Find where the given text appears and provide that cell's center as [x, y] coordinate. 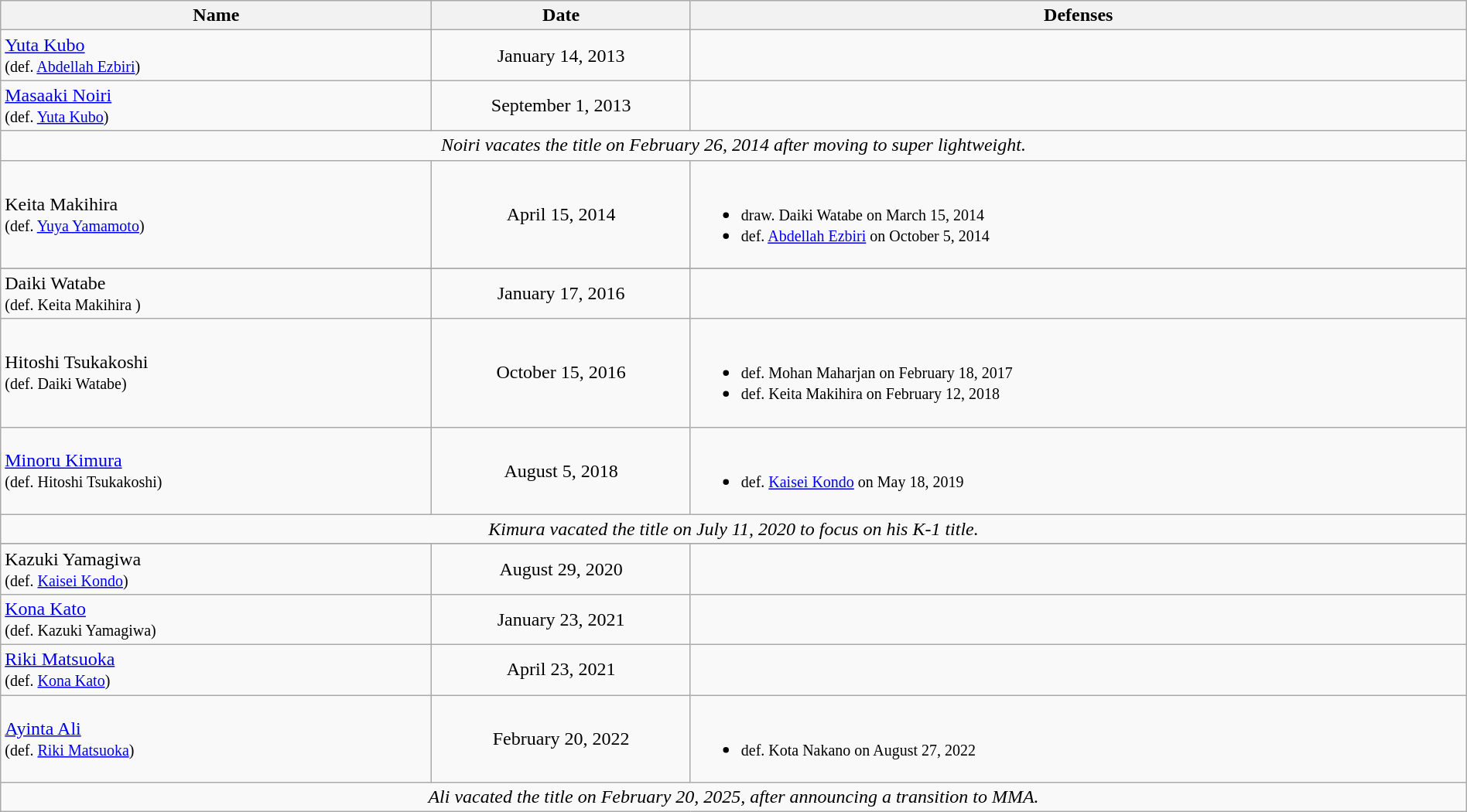
Date [561, 15]
Riki Matsuoka (def. Kona Kato) [217, 670]
Ayinta Ali (def. Riki Matsuoka) [217, 738]
Daiki Watabe (def. Keita Makihira ) [217, 294]
Minoru Kimura (def. Hitoshi Tsukakoshi) [217, 470]
October 15, 2016 [561, 373]
Kimura vacated the title on July 11, 2020 to focus on his K-1 title. [733, 529]
September 1, 2013 [561, 105]
Hitoshi Tsukakoshi (def. Daiki Watabe) [217, 373]
August 5, 2018 [561, 470]
January 14, 2013 [561, 56]
draw. Daiki Watabe on March 15, 2014def. Abdellah Ezbiri on October 5, 2014 [1079, 214]
Name [217, 15]
def. Kota Nakano on August 27, 2022 [1079, 738]
April 15, 2014 [561, 214]
Kona Kato (def. Kazuki Yamagiwa) [217, 619]
January 23, 2021 [561, 619]
def. Mohan Maharjan on February 18, 2017def. Keita Makihira on February 12, 2018 [1079, 373]
Ali vacated the title on February 20, 2025, after announcing a transition to MMA. [733, 797]
Keita Makihira (def. Yuya Yamamoto) [217, 214]
Defenses [1079, 15]
August 29, 2020 [561, 569]
April 23, 2021 [561, 670]
def. Kaisei Kondo on May 18, 2019 [1079, 470]
February 20, 2022 [561, 738]
Yuta Kubo (def. Abdellah Ezbiri) [217, 56]
Kazuki Yamagiwa (def. Kaisei Kondo) [217, 569]
Masaaki Noiri (def. Yuta Kubo) [217, 105]
Noiri vacates the title on February 26, 2014 after moving to super lightweight. [733, 145]
January 17, 2016 [561, 294]
